Scan for the cell matching the given text and deliver its [X, Y] coordinate at center. 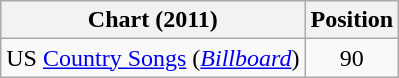
Position [352, 20]
Chart (2011) [153, 20]
90 [352, 58]
US Country Songs (Billboard) [153, 58]
